For the text-containing cell, return its midpoint in (X, Y) coordinate format. 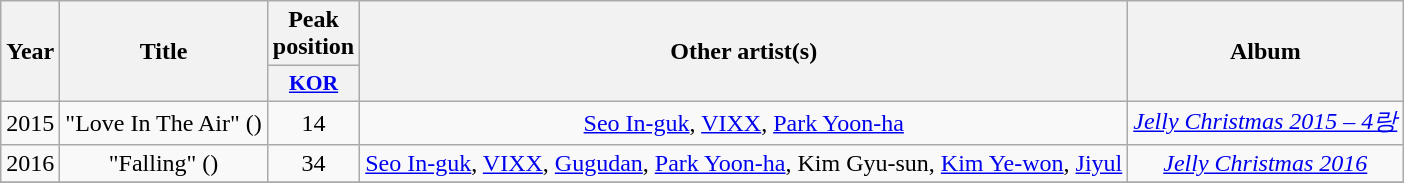
Seo In-guk, VIXX, Gugudan, Park Yoon-ha, Kim Gyu-sun, Kim Ye-won, Jiyul (744, 163)
34 (313, 163)
KOR (313, 84)
Other artist(s) (744, 52)
"Love In The Air" () (164, 122)
Jelly Christmas 2016 (1266, 163)
2016 (30, 163)
14 (313, 122)
2015 (30, 122)
Peakposition (313, 34)
Jelly Christmas 2015 – 4랑 (1266, 122)
Title (164, 52)
Seo In-guk, VIXX, Park Yoon-ha (744, 122)
Album (1266, 52)
"Falling" () (164, 163)
Year (30, 52)
